Extract the (X, Y) coordinate from the center of the cell holding the provided text.  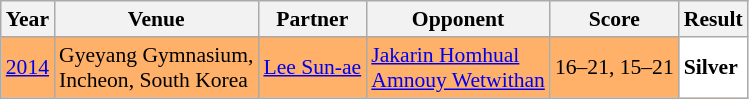
Partner (312, 19)
Lee Sun-ae (312, 68)
16–21, 15–21 (614, 68)
Score (614, 19)
Year (28, 19)
Gyeyang Gymnasium,Incheon, South Korea (156, 68)
Silver (714, 68)
Result (714, 19)
Venue (156, 19)
2014 (28, 68)
Opponent (458, 19)
Jakarin Homhual Amnouy Wetwithan (458, 68)
